Detect which cell encompasses the target text, then output its (x, y) center coordinate. 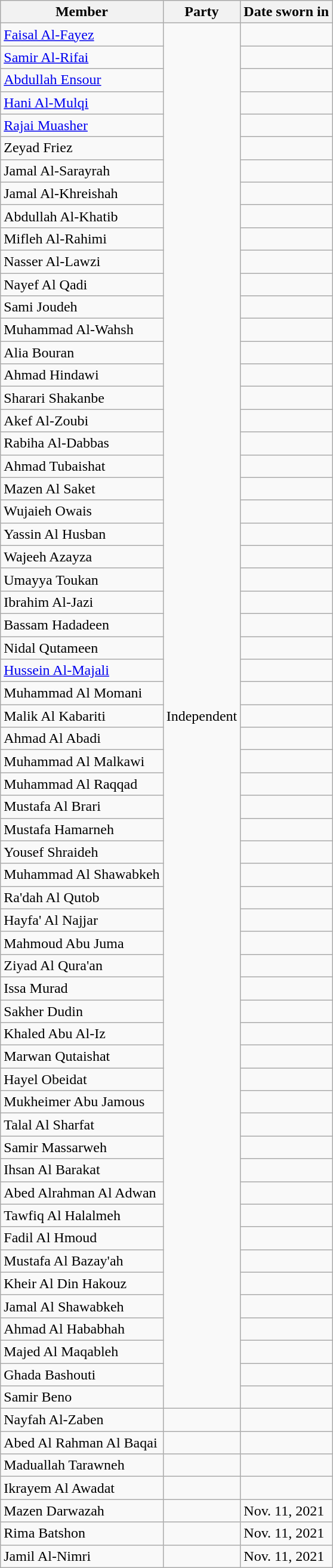
Mazen Darwazah (82, 1511)
Jamal Al Shawabkeh (82, 1306)
Jamal Al-Khreishah (82, 193)
Zeyad Friez (82, 148)
Maduallah Tarawneh (82, 1465)
Ibrahim Al-Jazi (82, 602)
Mahmoud Abu Juma (82, 943)
Wajeeh Azayza (82, 557)
Mustafa Al Bazay'ah (82, 1261)
Jamal Al-Sarayrah (82, 171)
Mustafa Hamarneh (82, 829)
Hussein Al-Majali (82, 671)
Ahmad Tubaishat (82, 466)
Ahmad Hindawi (82, 375)
Tawfiq Al Halalmeh (82, 1215)
Nidal Qutameen (82, 647)
Kheir Al Din Hakouz (82, 1283)
Akef Al-Zoubi (82, 421)
Date sworn in (286, 12)
Muhammad Al Momani (82, 693)
Rajai Muasher (82, 125)
Abed Alrahman Al Adwan (82, 1193)
Mazen Al Saket (82, 489)
Faisal Al-Fayez (82, 35)
Alia Bouran (82, 353)
Khaled Abu Al-Iz (82, 1034)
Abdullah Al-Khatib (82, 216)
Mukheimer Abu Jamous (82, 1102)
Sami Joudeh (82, 307)
Fadil Al Hmoud (82, 1238)
Hani Al-Mulqi (82, 103)
Sakher Dudin (82, 1011)
Ra'dah Al Qutob (82, 897)
Mifleh Al-Rahimi (82, 239)
Marwan Qutaishat (82, 1057)
Issa Murad (82, 988)
Ziyad Al Qura'an (82, 965)
Hayfa' Al Najjar (82, 920)
Ghada Bashouti (82, 1374)
Jamil Al-Nimri (82, 1556)
Yousef Shraideh (82, 852)
Nasser Al-Lawzi (82, 261)
Muhammad Al-Wahsh (82, 330)
Abdullah Ensour (82, 80)
Umayya Toukan (82, 579)
Ahmad Al Hababhah (82, 1329)
Sharari Shakanbe (82, 398)
Member (82, 12)
Muhammad Al Shawabkeh (82, 875)
Ihsan Al Barakat (82, 1170)
Rabiha Al-Dabbas (82, 443)
Samir Al-Rifai (82, 57)
Ahmad Al Abadi (82, 739)
Wujaieh Owais (82, 511)
Malik Al Kabariti (82, 716)
Independent (202, 716)
Abed Al Rahman Al Baqai (82, 1443)
Bassam Hadadeen (82, 625)
Ikrayem Al Awadat (82, 1488)
Talal Al Sharfat (82, 1125)
Rima Batshon (82, 1533)
Nayfah Al-Zaben (82, 1420)
Hayel Obeidat (82, 1079)
Muhammad Al Raqqad (82, 784)
Mustafa Al Brari (82, 807)
Samir Massarweh (82, 1147)
Nayef Al Qadi (82, 285)
Muhammad Al Malkawi (82, 761)
Yassin Al Husban (82, 534)
Party (202, 12)
Majed Al Maqableh (82, 1351)
Samir Beno (82, 1397)
